Detect which cell encompasses the target text, then output its (X, Y) center coordinate. 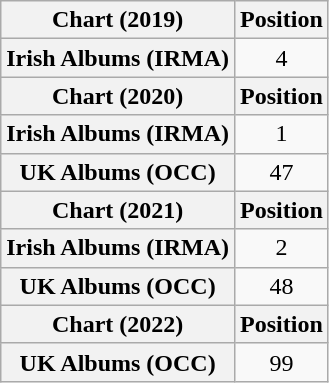
2 (282, 248)
Chart (2020) (118, 96)
Chart (2021) (118, 210)
99 (282, 362)
Chart (2019) (118, 20)
48 (282, 286)
4 (282, 58)
Chart (2022) (118, 324)
1 (282, 134)
47 (282, 172)
